Detect which cell encompasses the target text, then output its (x, y) center coordinate. 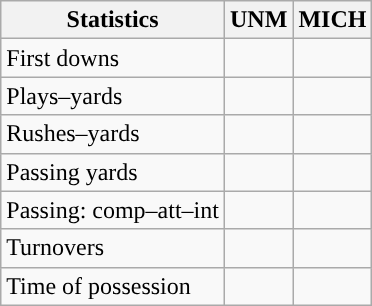
Statistics (113, 20)
MICH (332, 20)
Turnovers (113, 248)
Plays–yards (113, 96)
Time of possession (113, 286)
Passing: comp–att–int (113, 210)
UNM (258, 20)
Passing yards (113, 172)
Rushes–yards (113, 134)
First downs (113, 58)
